Scan for the cell matching the given text and deliver its [x, y] coordinate at center. 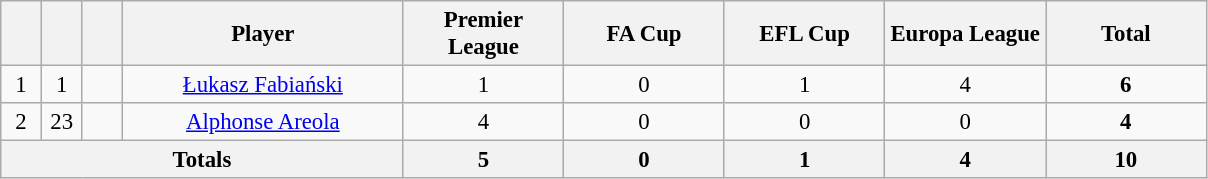
Premier League [484, 34]
23 [62, 122]
Łukasz Fabiański [264, 85]
2 [22, 122]
Player [264, 34]
10 [1126, 160]
Total [1126, 34]
5 [484, 160]
Totals [202, 160]
Europa League [966, 34]
6 [1126, 85]
EFL Cup [804, 34]
FA Cup [644, 34]
Alphonse Areola [264, 122]
